Locate the cell with the specified text and output its [x, y] center coordinate. 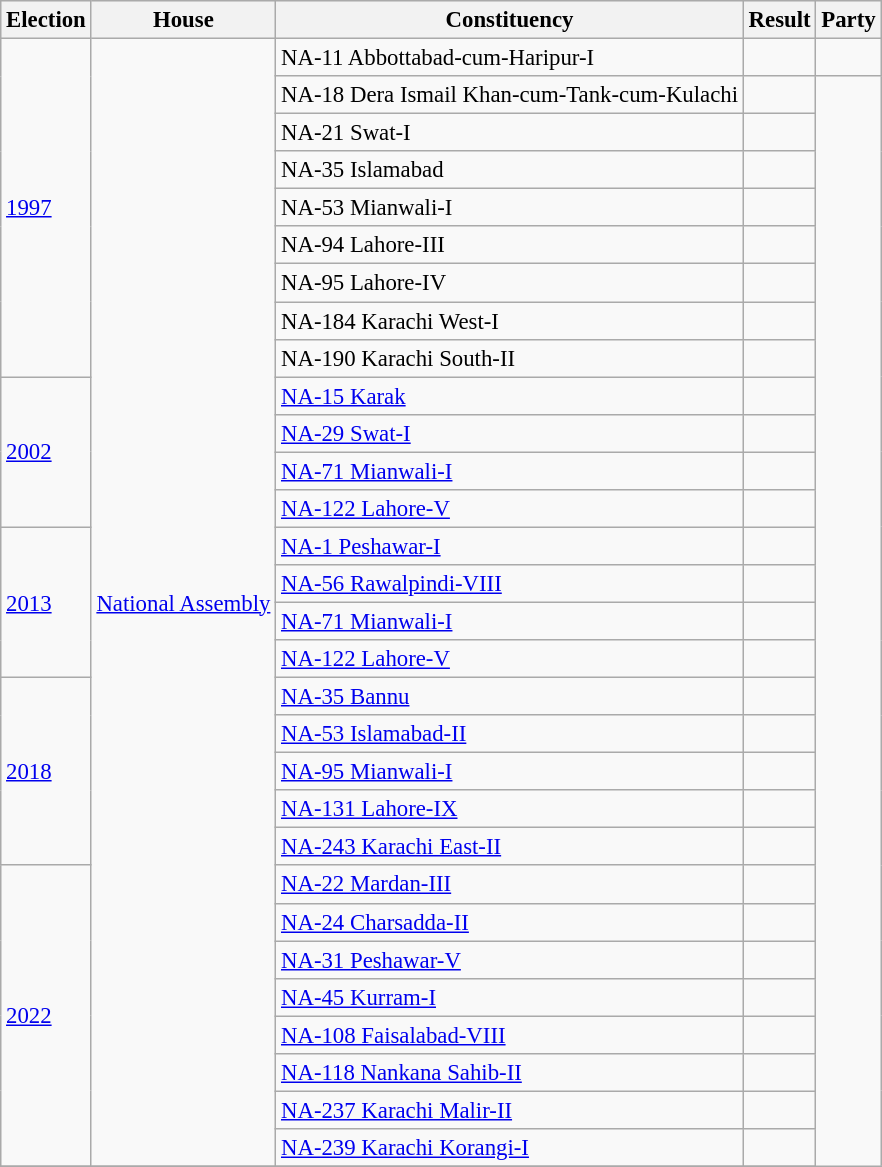
Election [46, 20]
Constituency [510, 20]
House [184, 20]
NA-131 Lahore-IX [510, 809]
NA-108 Faisalabad-VIII [510, 1035]
NA-22 Mardan-III [510, 885]
NA-190 Karachi South-II [510, 358]
NA-11 Abbottabad-cum-Haripur-I [510, 58]
Party [848, 20]
NA-29 Swat-I [510, 433]
NA-56 Rawalpindi-VIII [510, 584]
NA-45 Kurram-I [510, 997]
NA-239 Karachi Korangi-I [510, 1148]
NA-243 Karachi East-II [510, 847]
NA-95 Mianwali-I [510, 772]
2002 [46, 452]
NA-53 Islamabad-II [510, 734]
NA-35 Islamabad [510, 170]
NA-94 Lahore-III [510, 245]
National Assembly [184, 603]
NA-15 Karak [510, 396]
NA-53 Mianwali-I [510, 208]
1997 [46, 208]
NA-31 Peshawar-V [510, 960]
NA-24 Charsadda-II [510, 922]
NA-18 Dera Ismail Khan-cum-Tank-cum-Kulachi [510, 95]
NA-237 Karachi Malir-II [510, 1110]
2018 [46, 772]
2022 [46, 1016]
NA-1 Peshawar-I [510, 546]
2013 [46, 602]
NA-118 Nankana Sahib-II [510, 1073]
NA-95 Lahore-IV [510, 283]
NA-21 Swat-I [510, 133]
NA-35 Bannu [510, 697]
NA-184 Karachi West-I [510, 321]
Result [780, 20]
